Capture the cell that displays the provided text and extract its [x, y] central coordinate. 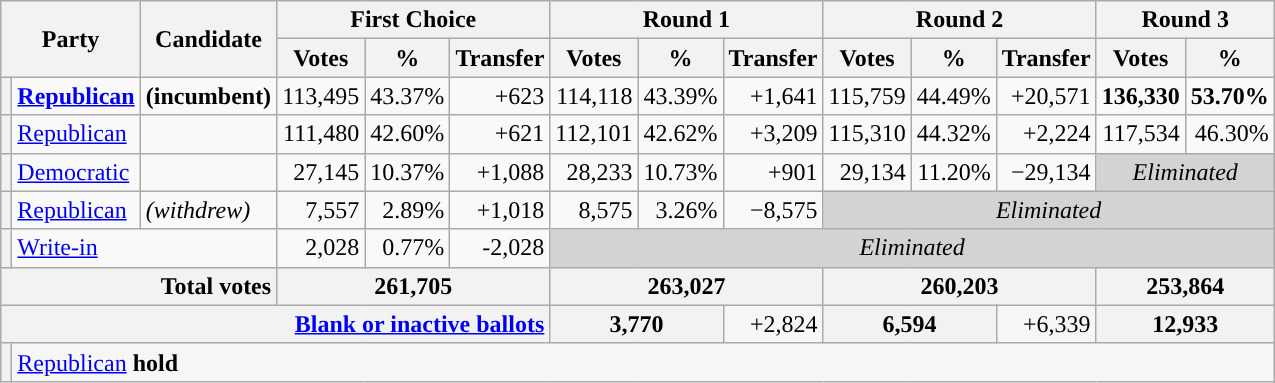
8,575 [594, 210]
263,027 [686, 286]
(withdrew) [208, 210]
29,134 [867, 172]
-2,028 [500, 248]
44.32% [954, 134]
Blank or inactive ballots [276, 324]
Round 3 [1185, 20]
253,864 [1185, 286]
112,101 [594, 134]
+621 [500, 134]
260,203 [960, 286]
53.70% [1230, 96]
111,480 [321, 134]
3.26% [680, 210]
44.49% [954, 96]
+20,571 [1046, 96]
6,594 [910, 324]
46.30% [1230, 134]
+2,224 [1046, 134]
43.37% [408, 96]
117,534 [1140, 134]
261,705 [414, 286]
First Choice [414, 20]
42.62% [680, 134]
3,770 [636, 324]
11.20% [954, 172]
−8,575 [773, 210]
+1,018 [500, 210]
+3,209 [773, 134]
+1,088 [500, 172]
2.89% [408, 210]
Republican hold [643, 362]
+623 [500, 96]
114,118 [594, 96]
Party [71, 39]
115,759 [867, 96]
Total votes [139, 286]
10.73% [680, 172]
Candidate [208, 39]
(incumbent) [208, 96]
10.37% [408, 172]
28,233 [594, 172]
115,310 [867, 134]
+2,824 [773, 324]
2,028 [321, 248]
27,145 [321, 172]
Round 2 [960, 20]
Round 1 [686, 20]
0.77% [408, 248]
113,495 [321, 96]
136,330 [1140, 96]
+1,641 [773, 96]
7,557 [321, 210]
+901 [773, 172]
Write-in [144, 248]
+6,339 [1046, 324]
12,933 [1185, 324]
Democratic [76, 172]
43.39% [680, 96]
−29,134 [1046, 172]
42.60% [408, 134]
